Search for the cell housing the specified text and yield its [X, Y] center coordinate. 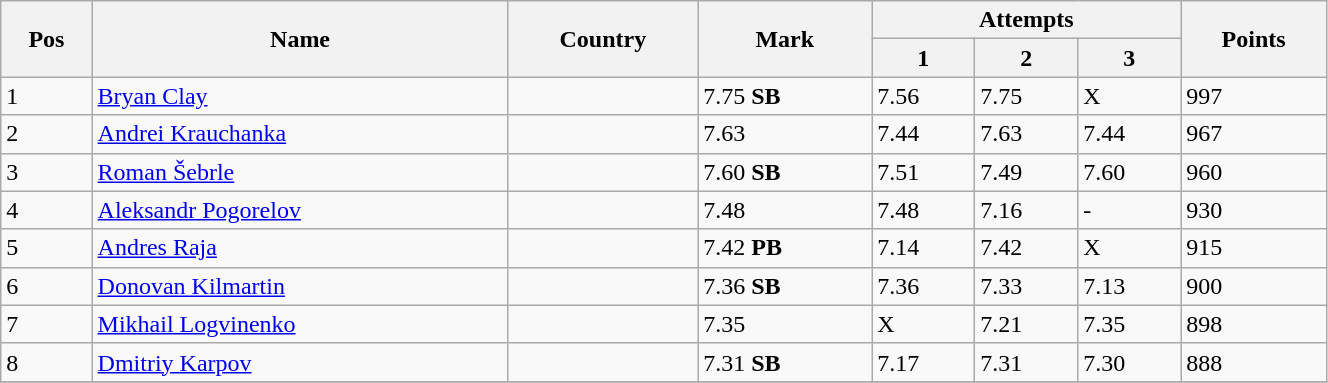
7.31 SB [785, 362]
7.14 [924, 248]
Mikhail Logvinenko [300, 324]
7.51 [924, 172]
915 [1254, 248]
7.30 [1130, 362]
Donovan Kilmartin [300, 286]
7.17 [924, 362]
898 [1254, 324]
Mark [785, 39]
7.21 [1026, 324]
7.42 [1026, 248]
997 [1254, 96]
7.36 [924, 286]
7.49 [1026, 172]
7 [46, 324]
7.13 [1130, 286]
8 [46, 362]
960 [1254, 172]
930 [1254, 210]
- [1130, 210]
Name [300, 39]
7.31 [1026, 362]
900 [1254, 286]
Pos [46, 39]
Aleksandr Pogorelov [300, 210]
Roman Šebrle [300, 172]
7.42 PB [785, 248]
5 [46, 248]
888 [1254, 362]
4 [46, 210]
6 [46, 286]
7.60 [1130, 172]
Bryan Clay [300, 96]
Country [603, 39]
7.75 SB [785, 96]
Andres Raja [300, 248]
7.56 [924, 96]
Attempts [1026, 20]
Dmitriy Karpov [300, 362]
Points [1254, 39]
Andrei Krauchanka [300, 134]
7.60 SB [785, 172]
7.75 [1026, 96]
7.16 [1026, 210]
967 [1254, 134]
7.33 [1026, 286]
7.36 SB [785, 286]
